Locate the cell with the specified text and output its (X, Y) center coordinate. 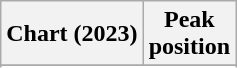
Chart (2023) (72, 34)
Peakposition (189, 34)
